Detect which cell encompasses the target text, then output its (X, Y) center coordinate. 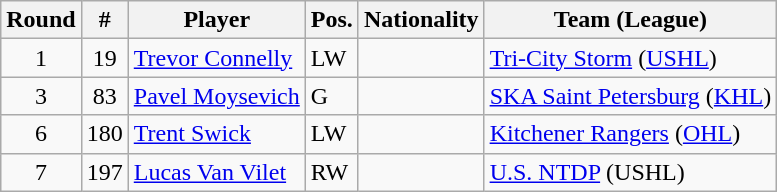
G (332, 96)
6 (41, 134)
Trent Swick (216, 134)
Team (League) (630, 20)
Tri-City Storm (USHL) (630, 58)
SKA Saint Petersburg (KHL) (630, 96)
Trevor Connelly (216, 58)
RW (332, 172)
Round (41, 20)
180 (104, 134)
1 (41, 58)
Pos. (332, 20)
83 (104, 96)
Kitchener Rangers (OHL) (630, 134)
Lucas Van Vilet (216, 172)
Pavel Moysevich (216, 96)
7 (41, 172)
Player (216, 20)
Nationality (421, 20)
19 (104, 58)
# (104, 20)
3 (41, 96)
U.S. NTDP (USHL) (630, 172)
197 (104, 172)
